Return the [X, Y] coordinate for the center point of the cell that contains the specified text.  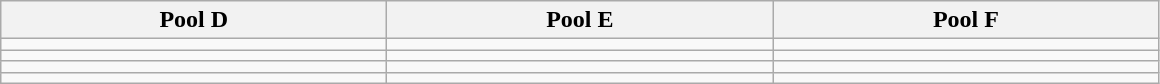
Pool E [580, 20]
Pool D [194, 20]
Pool F [966, 20]
